Extract the [X, Y] coordinate from the center of the cell holding the provided text.  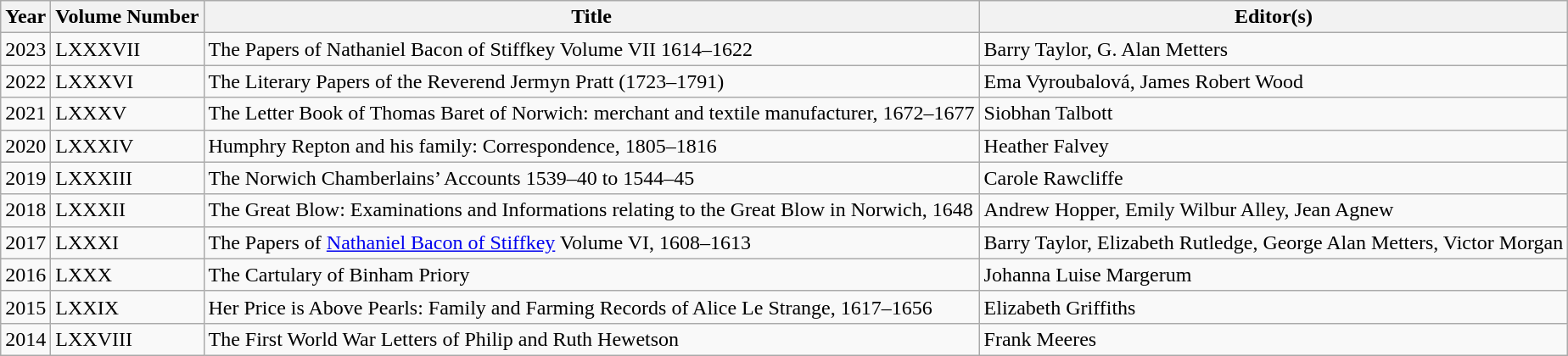
2023 [25, 49]
2014 [25, 339]
Andrew Hopper, Emily Wilbur Alley, Jean Agnew [1274, 210]
2018 [25, 210]
The Cartulary of Binham Priory [591, 275]
The Great Blow: Examinations and Informations relating to the Great Blow in Norwich, 1648 [591, 210]
2017 [25, 242]
LXXXIII [127, 178]
Barry Taylor, G. Alan Metters [1274, 49]
2019 [25, 178]
Frank Meeres [1274, 339]
2015 [25, 307]
Johanna Luise Margerum [1274, 275]
LXXXVI [127, 81]
Year [25, 17]
LXXXVII [127, 49]
Humphry Repton and his family: Correspondence, 1805–1816 [591, 146]
Siobhan Talbott [1274, 114]
Her Price is Above Pearls: Family and Farming Records of Alice Le Strange, 1617–1656 [591, 307]
LXXVIII [127, 339]
Volume Number [127, 17]
Barry Taylor, Elizabeth Rutledge, George Alan Metters, Victor Morgan [1274, 242]
LXXIX [127, 307]
LXXXII [127, 210]
The Papers of Nathaniel Bacon of Stiffkey Volume VI, 1608–1613 [591, 242]
LXXX [127, 275]
The Norwich Chamberlains’ Accounts 1539–40 to 1544–45 [591, 178]
Heather Falvey [1274, 146]
2022 [25, 81]
2020 [25, 146]
Editor(s) [1274, 17]
The Literary Papers of the Reverend Jermyn Pratt (1723–1791) [591, 81]
The Papers of Nathaniel Bacon of Stiffkey Volume VII 1614–1622 [591, 49]
LXXXV [127, 114]
LXXXI [127, 242]
LXXXIV [127, 146]
The Letter Book of Thomas Baret of Norwich: merchant and textile manufacturer, 1672–1677 [591, 114]
The First World War Letters of Philip and Ruth Hewetson [591, 339]
Carole Rawcliffe [1274, 178]
2016 [25, 275]
Title [591, 17]
2021 [25, 114]
Ema Vyroubalová, James Robert Wood [1274, 81]
Elizabeth Griffiths [1274, 307]
